From the cell containing the given text, extract its center point as [x, y] coordinate. 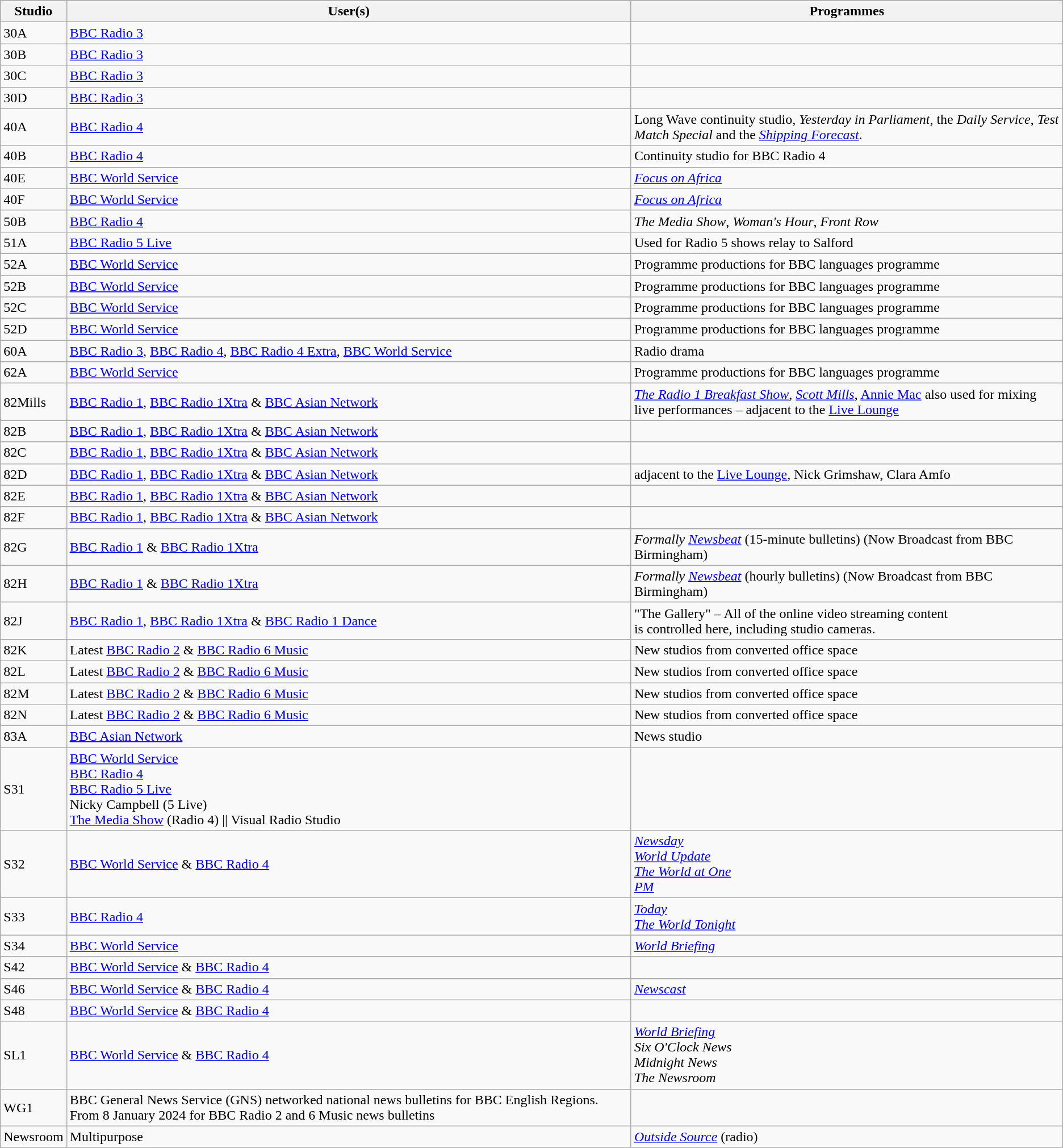
S42 [34, 967]
82M [34, 694]
51A [34, 243]
adjacent to the Live Lounge, Nick Grimshaw, Clara Amfo [847, 474]
50B [34, 221]
S46 [34, 989]
82Mills [34, 402]
User(s) [349, 11]
"The Gallery" – All of the online video streaming contentis controlled here, including studio cameras. [847, 620]
82B [34, 431]
82N [34, 715]
The Radio 1 Breakfast Show, Scott Mills, Annie Mac also used for mixing live performances – adjacent to the Live Lounge [847, 402]
52A [34, 264]
62A [34, 373]
Formally Newsbeat (hourly bulletins) (Now Broadcast from BBC Birmingham) [847, 584]
82E [34, 496]
82J [34, 620]
30B [34, 55]
60A [34, 351]
30A [34, 33]
52B [34, 286]
30C [34, 76]
News studio [847, 737]
World Briefing [847, 946]
Outside Source (radio) [847, 1137]
Newscast [847, 989]
30D [34, 98]
82C [34, 453]
Studio [34, 11]
BBC Asian Network [349, 737]
82K [34, 650]
Programmes [847, 11]
Continuity studio for BBC Radio 4 [847, 156]
Long Wave continuity studio, Yesterday in Parliament, the Daily Service, Test Match Special and the Shipping Forecast. [847, 127]
40B [34, 156]
82H [34, 584]
52D [34, 329]
World Briefing Six O'Clock News Midnight News The Newsroom [847, 1055]
82G [34, 546]
The Media Show, Woman's Hour, Front Row [847, 221]
Newsday World Update The World at One PM [847, 865]
BBC Radio 5 Live [349, 243]
S34 [34, 946]
40A [34, 127]
Multipurpose [349, 1137]
Radio drama [847, 351]
S48 [34, 1011]
S31 [34, 789]
82F [34, 517]
Used for Radio 5 shows relay to Salford [847, 243]
S32 [34, 865]
SL1 [34, 1055]
52C [34, 308]
83A [34, 737]
BBC Radio 3, BBC Radio 4, BBC Radio 4 Extra, BBC World Service [349, 351]
Newsroom [34, 1137]
Today The World Tonight [847, 917]
S33 [34, 917]
WG1 [34, 1108]
BBC World ServiceBBC Radio 4BBC Radio 5 LiveNicky Campbell (5 Live)The Media Show (Radio 4) || Visual Radio Studio [349, 789]
40F [34, 199]
BBC Radio 1, BBC Radio 1Xtra & BBC Radio 1 Dance [349, 620]
40E [34, 178]
82L [34, 671]
Formally Newsbeat (15-minute bulletins) (Now Broadcast from BBC Birmingham) [847, 546]
82D [34, 474]
